For the text-containing cell, return its midpoint in (X, Y) coordinate format. 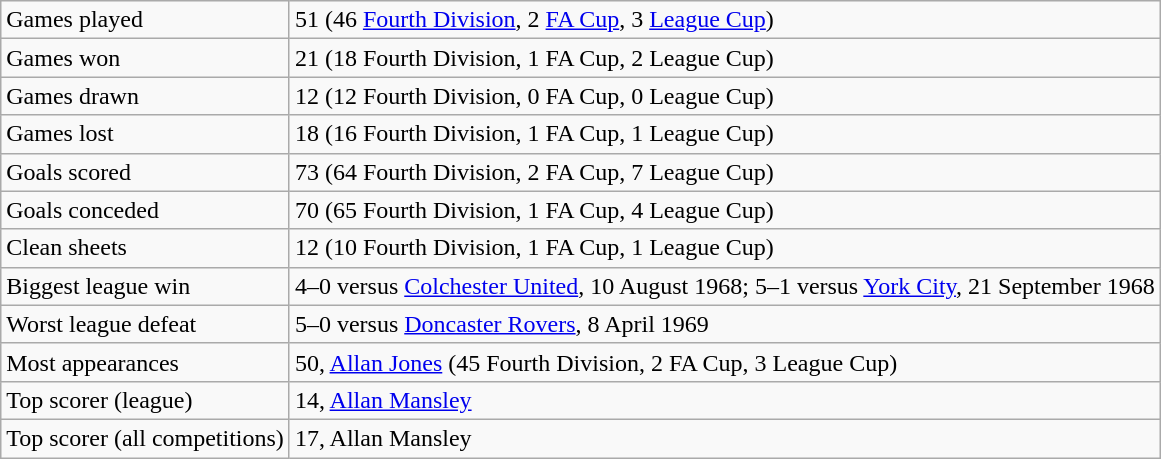
Games played (146, 20)
Clean sheets (146, 248)
70 (65 Fourth Division, 1 FA Cup, 4 League Cup) (724, 210)
5–0 versus Doncaster Rovers, 8 April 1969 (724, 324)
Goals scored (146, 172)
73 (64 Fourth Division, 2 FA Cup, 7 League Cup) (724, 172)
4–0 versus Colchester United, 10 August 1968; 5–1 versus York City, 21 September 1968 (724, 286)
51 (46 Fourth Division, 2 FA Cup, 3 League Cup) (724, 20)
Goals conceded (146, 210)
Biggest league win (146, 286)
Worst league defeat (146, 324)
Games lost (146, 134)
Top scorer (league) (146, 400)
12 (12 Fourth Division, 0 FA Cup, 0 League Cup) (724, 96)
12 (10 Fourth Division, 1 FA Cup, 1 League Cup) (724, 248)
21 (18 Fourth Division, 1 FA Cup, 2 League Cup) (724, 58)
18 (16 Fourth Division, 1 FA Cup, 1 League Cup) (724, 134)
Games drawn (146, 96)
50, Allan Jones (45 Fourth Division, 2 FA Cup, 3 League Cup) (724, 362)
17, Allan Mansley (724, 438)
Top scorer (all competitions) (146, 438)
Most appearances (146, 362)
Games won (146, 58)
14, Allan Mansley (724, 400)
